Extract the [x, y] coordinate from the center of the cell holding the provided text.  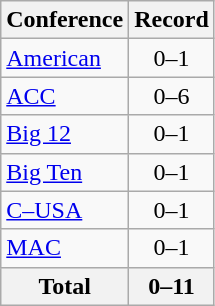
0–6 [172, 96]
Record [172, 20]
ACC [65, 96]
0–11 [172, 286]
MAC [65, 248]
C–USA [65, 210]
Big 12 [65, 134]
Conference [65, 20]
Big Ten [65, 172]
American [65, 58]
Total [65, 286]
